Return the (x, y) coordinate for the center point of the cell that contains the specified text.  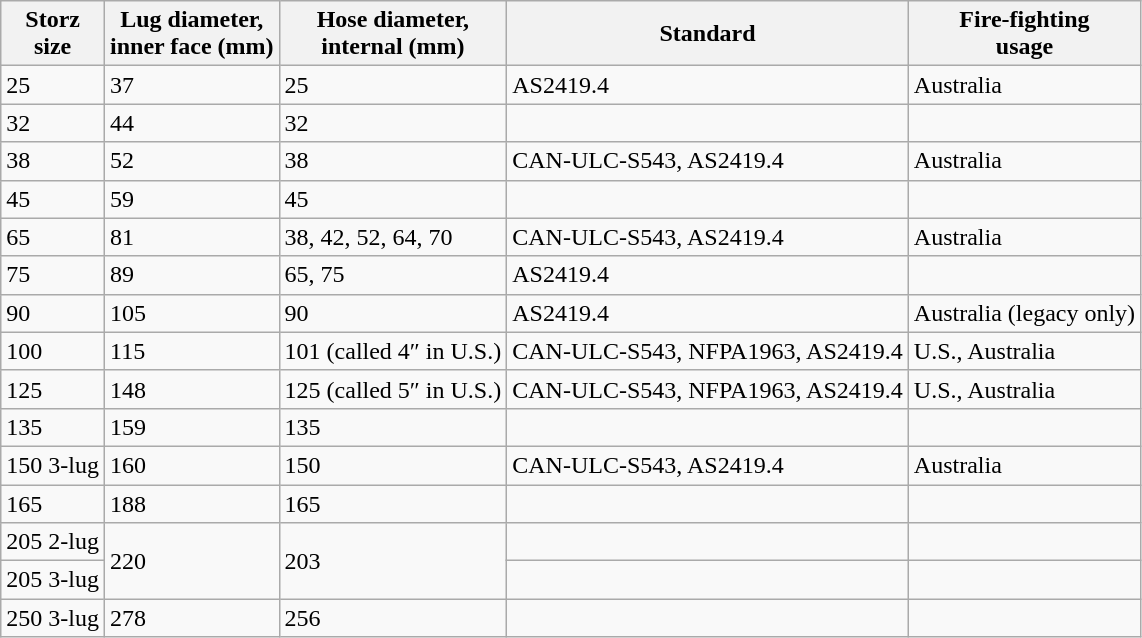
159 (192, 427)
101 (called 4″ in U.S.) (393, 351)
Fire-fighting usage (1024, 34)
Lug diameter, inner face (mm) (192, 34)
188 (192, 503)
52 (192, 161)
150 3-lug (53, 465)
38, 42, 52, 64, 70 (393, 237)
65, 75 (393, 275)
250 3-lug (53, 618)
65 (53, 237)
Hose diameter, internal (mm) (393, 34)
Australia (legacy only) (1024, 313)
256 (393, 618)
205 3-lug (53, 580)
37 (192, 85)
278 (192, 618)
150 (393, 465)
160 (192, 465)
89 (192, 275)
220 (192, 561)
44 (192, 123)
Standard (708, 34)
125 (called 5″ in U.S.) (393, 389)
Storz size (53, 34)
125 (53, 389)
105 (192, 313)
148 (192, 389)
115 (192, 351)
75 (53, 275)
59 (192, 199)
205 2-lug (53, 542)
100 (53, 351)
203 (393, 561)
81 (192, 237)
